Extract the [x, y] coordinate from the center of the cell holding the provided text.  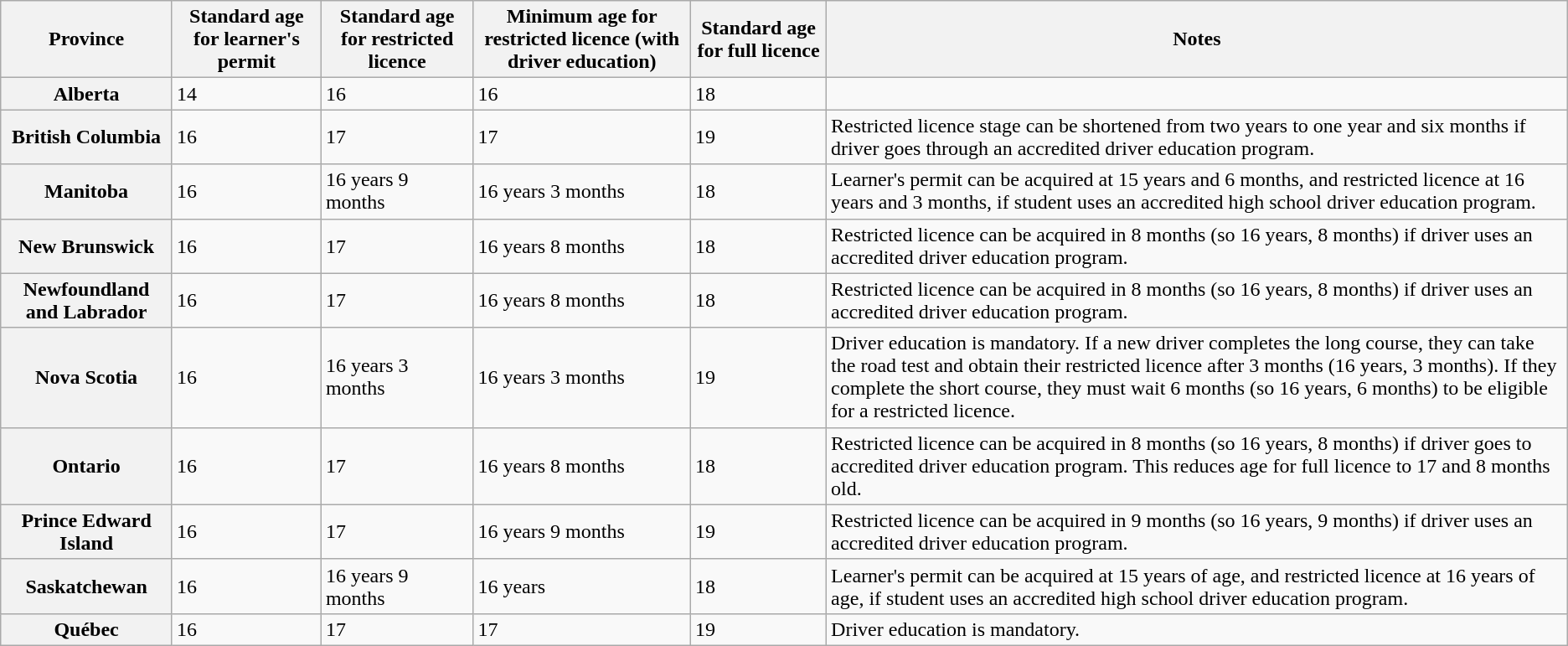
Saskatchewan [87, 587]
British Columbia [87, 137]
Standard age for learner's permit [246, 39]
Notes [1198, 39]
Manitoba [87, 191]
Standard age for full licence [759, 39]
Driver education is mandatory. [1198, 629]
Newfoundland and Labrador [87, 300]
14 [246, 94]
16 years [582, 587]
Ontario [87, 466]
New Brunswick [87, 246]
Standard age for restricted licence [397, 39]
Province [87, 39]
Restricted licence can be acquired in 9 months (so 16 years, 9 months) if driver uses an accredited driver education program. [1198, 531]
Alberta [87, 94]
Minimum age for restricted licence (with driver education) [582, 39]
Restricted licence stage can be shortened from two years to one year and six months if driver goes through an accredited driver education program. [1198, 137]
Nova Scotia [87, 377]
Québec [87, 629]
Prince Edward Island [87, 531]
